From the cell containing the given text, extract its center point as (x, y) coordinate. 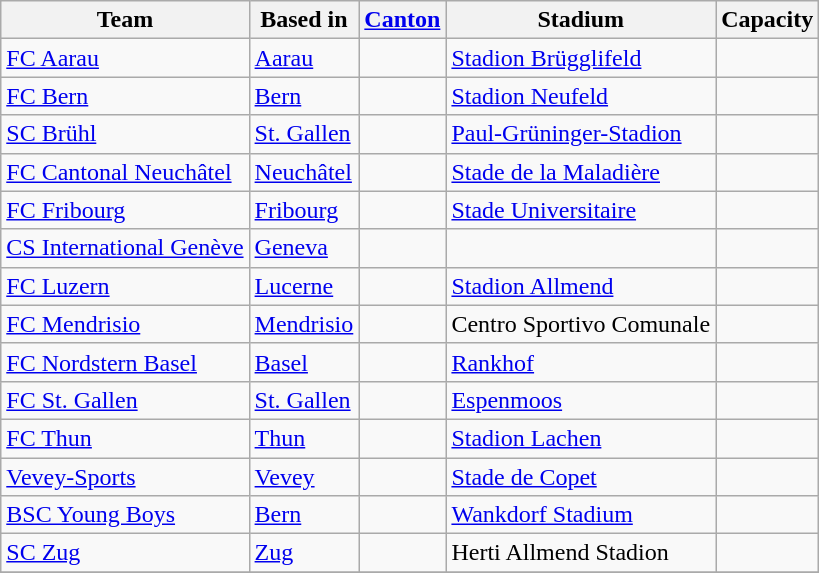
Mendrisio (304, 324)
Capacity (768, 20)
Herti Allmend Stadion (581, 553)
SC Zug (125, 553)
Vevey-Sports (125, 477)
Stadion Allmend (581, 286)
Based in (304, 20)
Rankhof (581, 362)
FC Fribourg (125, 210)
Stade de Copet (581, 477)
Centro Sportivo Comunale (581, 324)
Stadion Lachen (581, 438)
FC Cantonal Neuchâtel (125, 172)
Stadium (581, 20)
FC Nordstern Basel (125, 362)
Neuchâtel (304, 172)
Vevey (304, 477)
BSC Young Boys (125, 515)
FC Aarau (125, 58)
Geneva (304, 248)
Basel (304, 362)
Wankdorf Stadium (581, 515)
SC Brühl (125, 134)
Aarau (304, 58)
FC Thun (125, 438)
FC Luzern (125, 286)
Stade de la Maladière (581, 172)
Stadion Brügglifeld (581, 58)
Paul-Grüninger-Stadion (581, 134)
Lucerne (304, 286)
Thun (304, 438)
Canton (402, 20)
CS International Genève (125, 248)
Fribourg (304, 210)
FC Bern (125, 96)
Team (125, 20)
FC Mendrisio (125, 324)
FC St. Gallen (125, 400)
Stadion Neufeld (581, 96)
Espenmoos (581, 400)
Zug (304, 553)
Stade Universitaire (581, 210)
